Capture the cell that displays the provided text and extract its [x, y] central coordinate. 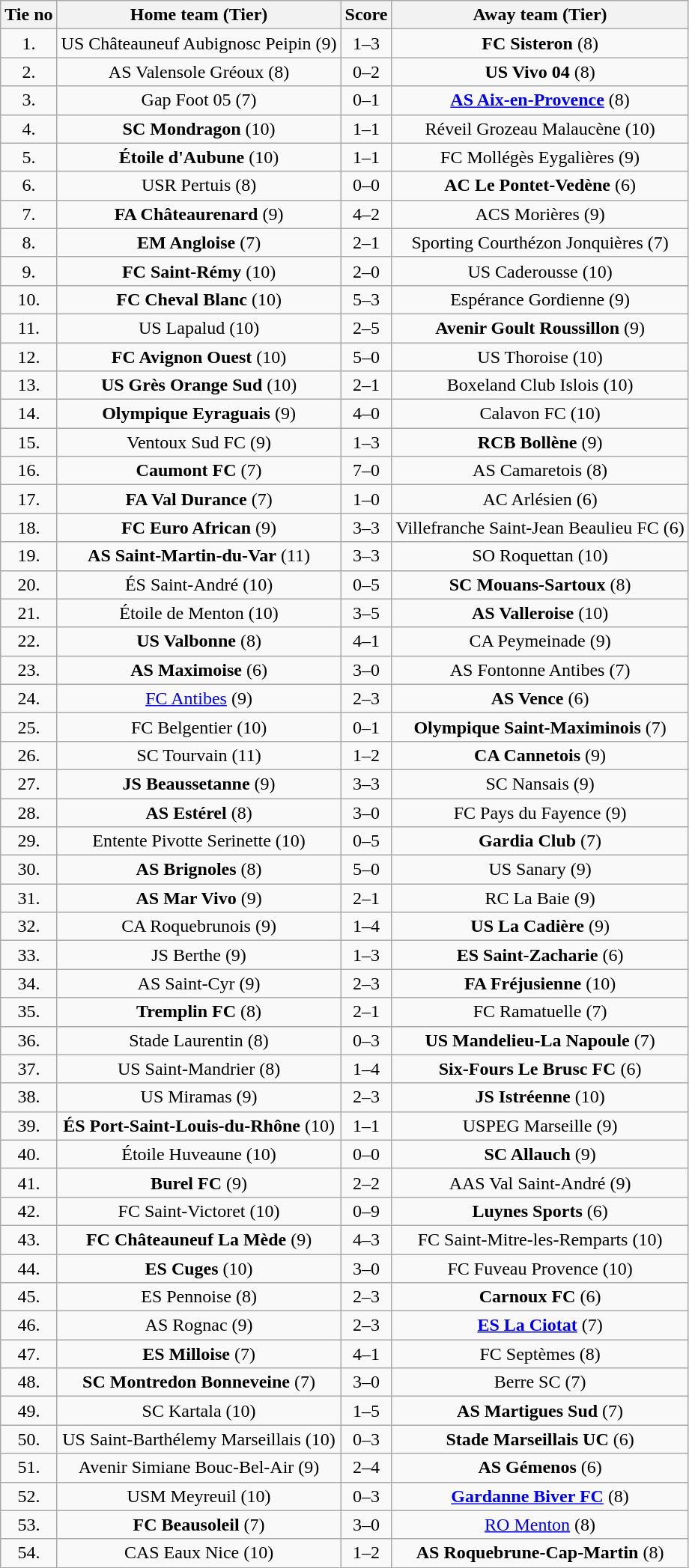
FC Saint-Mitre-les-Remparts (10) [540, 1239]
1–0 [366, 499]
Gap Foot 05 (7) [199, 100]
Olympique Eyraguais (9) [199, 414]
7. [28, 214]
3–5 [366, 613]
45. [28, 1297]
9. [28, 271]
12. [28, 357]
28. [28, 812]
FC Fuveau Provence (10) [540, 1269]
29. [28, 841]
AS Brignoles (8) [199, 870]
FC Euro African (9) [199, 528]
Caumont FC (7) [199, 471]
5–3 [366, 299]
US Caderousse (10) [540, 271]
USR Pertuis (8) [199, 186]
ES Pennoise (8) [199, 1297]
US Saint-Barthélemy Marseillais (10) [199, 1439]
1. [28, 43]
4–3 [366, 1239]
JS Istréenne (10) [540, 1097]
4–2 [366, 214]
Luynes Sports (6) [540, 1211]
31. [28, 898]
US Valbonne (8) [199, 641]
FC Belgentier (10) [199, 727]
0–2 [366, 72]
7–0 [366, 471]
20. [28, 585]
FC Saint-Victoret (10) [199, 1211]
2–0 [366, 271]
10. [28, 299]
47. [28, 1354]
Olympique Saint-Maximinois (7) [540, 727]
US Sanary (9) [540, 870]
27. [28, 784]
FC Sisteron (8) [540, 43]
21. [28, 613]
3. [28, 100]
Stade Laurentin (8) [199, 1040]
0–9 [366, 1211]
41. [28, 1183]
26. [28, 755]
49. [28, 1411]
Boxeland Club Islois (10) [540, 385]
Calavon FC (10) [540, 414]
18. [28, 528]
Sporting Courthézon Jonquières (7) [540, 242]
US Thoroise (10) [540, 357]
Gardanne Biver FC (8) [540, 1496]
13. [28, 385]
25. [28, 727]
ÉS Port-Saint-Louis-du-Rhône (10) [199, 1126]
SC Kartala (10) [199, 1411]
AS Gémenos (6) [540, 1468]
4. [28, 129]
Stade Marseillais UC (6) [540, 1439]
FA Val Durance (7) [199, 499]
FC Septèmes (8) [540, 1354]
Score [366, 15]
FA Fréjusienne (10) [540, 983]
43. [28, 1239]
16. [28, 471]
CAS Eaux Nice (10) [199, 1553]
Avenir Simiane Bouc-Bel-Air (9) [199, 1468]
AS Valleroise (10) [540, 613]
ES Saint-Zacharie (6) [540, 955]
38. [28, 1097]
CA Peymeinade (9) [540, 641]
Étoile de Menton (10) [199, 613]
ES Milloise (7) [199, 1354]
AS Estérel (8) [199, 812]
Gardia Club (7) [540, 841]
Étoile d'Aubune (10) [199, 157]
CA Cannetois (9) [540, 755]
11. [28, 328]
2–4 [366, 1468]
5. [28, 157]
FC Châteauneuf La Mède (9) [199, 1239]
AS Camaretois (8) [540, 471]
24. [28, 698]
AS Saint-Cyr (9) [199, 983]
23. [28, 670]
CA Roquebrunois (9) [199, 927]
AS Fontonne Antibes (7) [540, 670]
39. [28, 1126]
FC Avignon Ouest (10) [199, 357]
US Miramas (9) [199, 1097]
40. [28, 1154]
Avenir Goult Roussillon (9) [540, 328]
37. [28, 1069]
AS Saint-Martin-du-Var (11) [199, 556]
FC Beausoleil (7) [199, 1525]
4–0 [366, 414]
SC Montredon Bonneveine (7) [199, 1382]
SC Nansais (9) [540, 784]
EM Angloise (7) [199, 242]
AS Valensole Gréoux (8) [199, 72]
Réveil Grozeau Malaucène (10) [540, 129]
ÉS Saint-André (10) [199, 585]
54. [28, 1553]
ES La Ciotat (7) [540, 1326]
JS Berthe (9) [199, 955]
Entente Pivotte Serinette (10) [199, 841]
Tie no [28, 15]
Espérance Gordienne (9) [540, 299]
48. [28, 1382]
AS Aix-en-Provence (8) [540, 100]
SC Mouans-Sartoux (8) [540, 585]
RO Menton (8) [540, 1525]
Burel FC (9) [199, 1183]
AC Le Pontet-Vedène (6) [540, 186]
US Vivo 04 (8) [540, 72]
33. [28, 955]
FC Cheval Blanc (10) [199, 299]
6. [28, 186]
8. [28, 242]
US Châteauneuf Aubignosc Peipin (9) [199, 43]
Tremplin FC (8) [199, 1012]
19. [28, 556]
35. [28, 1012]
FC Saint-Rémy (10) [199, 271]
USM Meyreuil (10) [199, 1496]
AAS Val Saint-André (9) [540, 1183]
34. [28, 983]
AS Maximoise (6) [199, 670]
FC Pays du Fayence (9) [540, 812]
2–5 [366, 328]
AS Rognac (9) [199, 1326]
50. [28, 1439]
FC Ramatuelle (7) [540, 1012]
RC La Baie (9) [540, 898]
JS Beaussetanne (9) [199, 784]
2. [28, 72]
ACS Morières (9) [540, 214]
Away team (Tier) [540, 15]
Six-Fours Le Brusc FC (6) [540, 1069]
Ventoux Sud FC (9) [199, 442]
30. [28, 870]
Carnoux FC (6) [540, 1297]
44. [28, 1269]
SC Allauch (9) [540, 1154]
53. [28, 1525]
32. [28, 927]
FC Mollégès Eygalières (9) [540, 157]
22. [28, 641]
46. [28, 1326]
14. [28, 414]
Berre SC (7) [540, 1382]
2–2 [366, 1183]
ES Cuges (10) [199, 1269]
US Grès Orange Sud (10) [199, 385]
Étoile Huveaune (10) [199, 1154]
US Mandelieu-La Napoule (7) [540, 1040]
Home team (Tier) [199, 15]
FA Châteaurenard (9) [199, 214]
AS Vence (6) [540, 698]
AC Arlésien (6) [540, 499]
36. [28, 1040]
US Lapalud (10) [199, 328]
USPEG Marseille (9) [540, 1126]
AS Roquebrune-Cap-Martin (8) [540, 1553]
1–5 [366, 1411]
SC Mondragon (10) [199, 129]
52. [28, 1496]
SO Roquettan (10) [540, 556]
51. [28, 1468]
15. [28, 442]
Villefranche Saint-Jean Beaulieu FC (6) [540, 528]
US La Cadière (9) [540, 927]
AS Martigues Sud (7) [540, 1411]
FC Antibes (9) [199, 698]
SC Tourvain (11) [199, 755]
RCB Bollène (9) [540, 442]
42. [28, 1211]
AS Mar Vivo (9) [199, 898]
17. [28, 499]
US Saint-Mandrier (8) [199, 1069]
